Provide the [X, Y] coordinate of the cell's center where the given text is located.  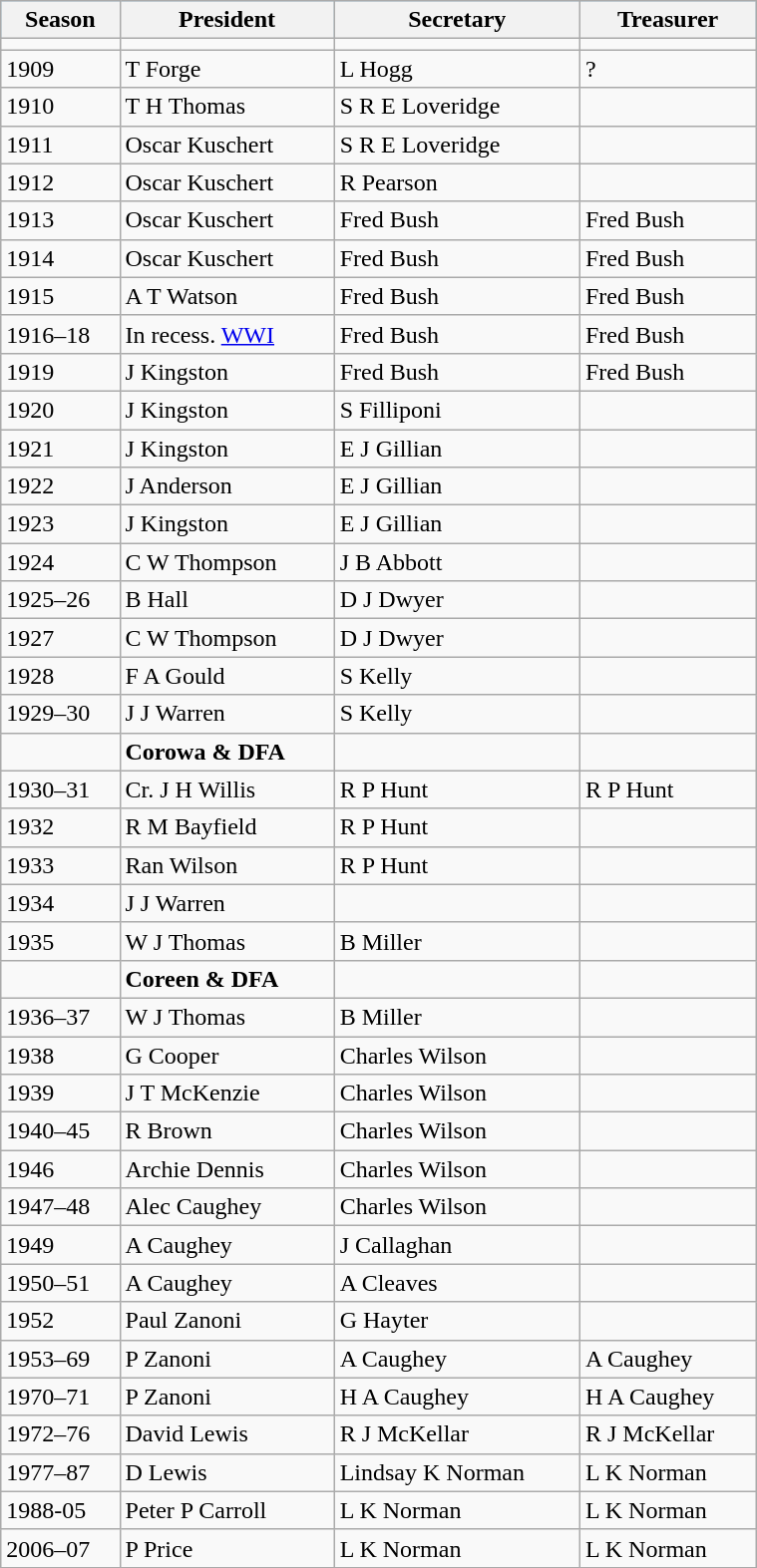
G Hayter [457, 1321]
1921 [60, 448]
B Hall [227, 600]
A Cleaves [457, 1283]
1935 [60, 941]
1950–51 [60, 1283]
R Brown [227, 1131]
L Hogg [457, 69]
1972–76 [60, 1434]
Peter P Carroll [227, 1510]
R Pearson [457, 182]
Season [60, 20]
1923 [60, 524]
S Filliponi [457, 410]
1909 [60, 69]
D Lewis [227, 1472]
T H Thomas [227, 107]
1925–26 [60, 600]
David Lewis [227, 1434]
1929–30 [60, 714]
Secretary [457, 20]
1914 [60, 258]
1915 [60, 296]
1946 [60, 1169]
1939 [60, 1094]
1940–45 [60, 1131]
Corowa & DFA [227, 752]
1916–18 [60, 334]
G Cooper [227, 1056]
1933 [60, 865]
T Forge [227, 69]
1922 [60, 486]
1920 [60, 410]
R M Bayfield [227, 827]
Alec Caughey [227, 1207]
1910 [60, 107]
1928 [60, 676]
P Price [227, 1548]
Treasurer [667, 20]
A T Watson [227, 296]
1970–71 [60, 1397]
J B Abbott [457, 562]
Lindsay K Norman [457, 1472]
President [227, 20]
Cr. J H Willis [227, 789]
J Anderson [227, 486]
In recess. WWI [227, 334]
1930–31 [60, 789]
1938 [60, 1056]
J Callaghan [457, 1245]
1988-05 [60, 1510]
1924 [60, 562]
1952 [60, 1321]
Archie Dennis [227, 1169]
? [667, 69]
1913 [60, 220]
1932 [60, 827]
1934 [60, 903]
1977–87 [60, 1472]
Coreen & DFA [227, 979]
1947–48 [60, 1207]
F A Gould [227, 676]
2006–07 [60, 1548]
1927 [60, 638]
1911 [60, 145]
1953–69 [60, 1359]
1919 [60, 372]
1949 [60, 1245]
1912 [60, 182]
J T McKenzie [227, 1094]
Paul Zanoni [227, 1321]
Ran Wilson [227, 865]
1936–37 [60, 1017]
